Find where the given text appears and provide that cell's center as (x, y) coordinate. 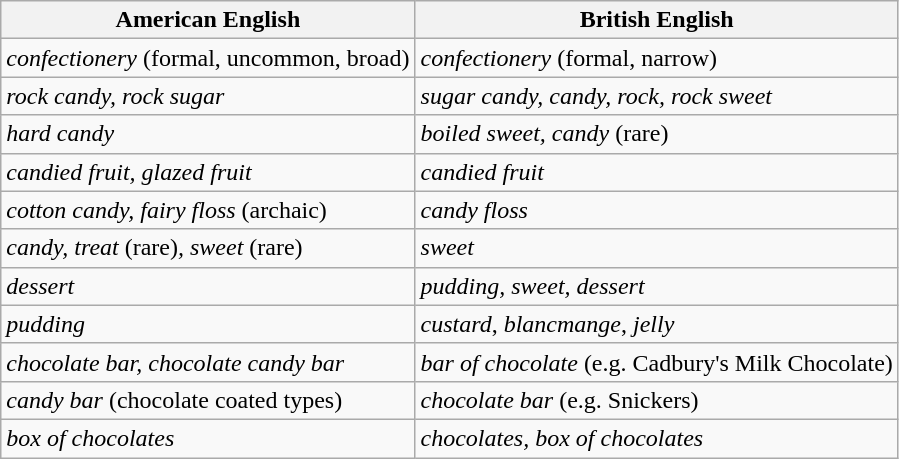
candy, treat (rare), sweet (rare) (208, 248)
chocolates, box of chocolates (656, 438)
cotton candy, fairy floss (archaic) (208, 210)
rock candy, rock sugar (208, 96)
American English (208, 20)
chocolate bar (e.g. Snickers) (656, 400)
pudding (208, 324)
candied fruit (656, 172)
boiled sweet, candy (rare) (656, 134)
British English (656, 20)
dessert (208, 286)
pudding, sweet, dessert (656, 286)
sugar candy, candy, rock, rock sweet (656, 96)
custard, blancmange, jelly (656, 324)
hard candy (208, 134)
candied fruit, glazed fruit (208, 172)
chocolate bar, chocolate candy bar (208, 362)
bar of chocolate (e.g. Cadbury's Milk Chocolate) (656, 362)
confectionery (formal, uncommon, broad) (208, 58)
sweet (656, 248)
candy floss (656, 210)
confectionery (formal, narrow) (656, 58)
box of chocolates (208, 438)
candy bar (chocolate coated types) (208, 400)
